Return the (X, Y) coordinate for the center point of the cell that contains the specified text.  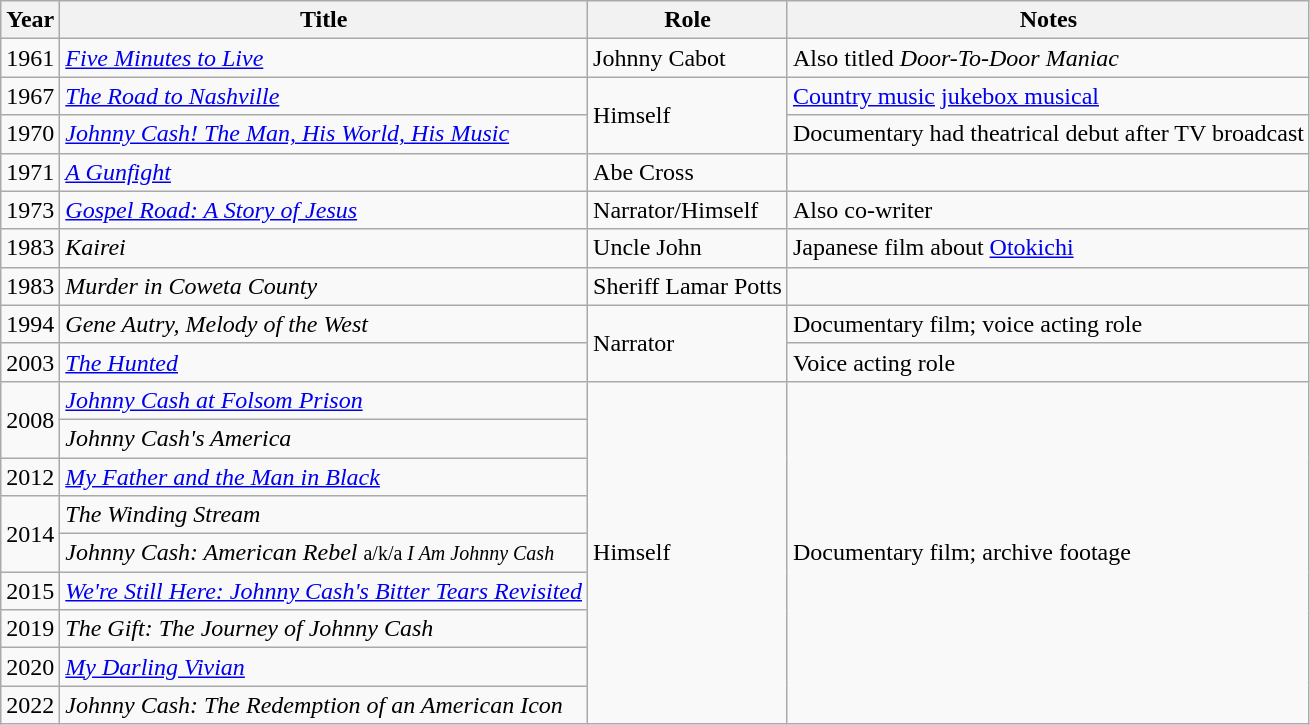
Johnny Cash's America (324, 438)
Abe Cross (688, 172)
Also titled Door-To-Door Maniac (1048, 58)
Country music jukebox musical (1048, 96)
My Darling Vivian (324, 667)
Narrator (688, 343)
A Gunfight (324, 172)
Documentary film; archive footage (1048, 552)
The Winding Stream (324, 515)
Johnny Cash: The Redemption of an American Icon (324, 705)
2022 (30, 705)
Gospel Road: A Story of Jesus (324, 210)
Johnny Cabot (688, 58)
Voice acting role (1048, 362)
2012 (30, 477)
The Road to Nashville (324, 96)
2020 (30, 667)
Documentary had theatrical debut after TV broadcast (1048, 134)
Five Minutes to Live (324, 58)
1967 (30, 96)
Narrator/Himself (688, 210)
Notes (1048, 20)
Title (324, 20)
Role (688, 20)
Kairei (324, 248)
Year (30, 20)
Also co-writer (1048, 210)
1961 (30, 58)
Johnny Cash at Folsom Prison (324, 400)
Documentary film; voice acting role (1048, 324)
Murder in Coweta County (324, 286)
2014 (30, 534)
We're Still Here: Johnny Cash's Bitter Tears Revisited (324, 591)
1994 (30, 324)
1970 (30, 134)
2003 (30, 362)
Johnny Cash: American Rebel a/k/a I Am Johnny Cash (324, 553)
Johnny Cash! The Man, His World, His Music (324, 134)
1973 (30, 210)
Gene Autry, Melody of the West (324, 324)
Uncle John (688, 248)
Sheriff Lamar Potts (688, 286)
The Gift: The Journey of Johnny Cash (324, 629)
My Father and the Man in Black (324, 477)
1971 (30, 172)
2015 (30, 591)
Japanese film about Otokichi (1048, 248)
2019 (30, 629)
2008 (30, 419)
The Hunted (324, 362)
